Output the [X, Y] coordinate of the center of the cell containing the given text.  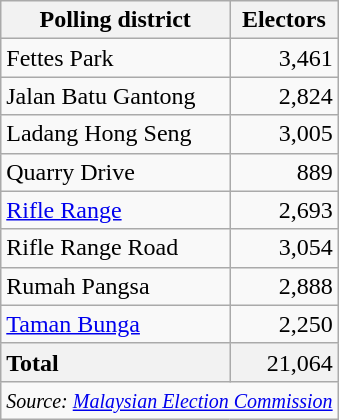
3,054 [284, 248]
Total [116, 362]
2,250 [284, 324]
Source: Malaysian Election Commission [170, 400]
Jalan Batu Gantong [116, 96]
Polling district [116, 20]
3,461 [284, 58]
Taman Bunga [116, 324]
21,064 [284, 362]
Rumah Pangsa [116, 286]
Ladang Hong Seng [116, 134]
Rifle Range [116, 210]
889 [284, 172]
2,888 [284, 286]
Electors [284, 20]
Fettes Park [116, 58]
Quarry Drive [116, 172]
Rifle Range Road [116, 248]
3,005 [284, 134]
2,824 [284, 96]
2,693 [284, 210]
